Return the (x, y) coordinate for the center point of the cell that contains the specified text.  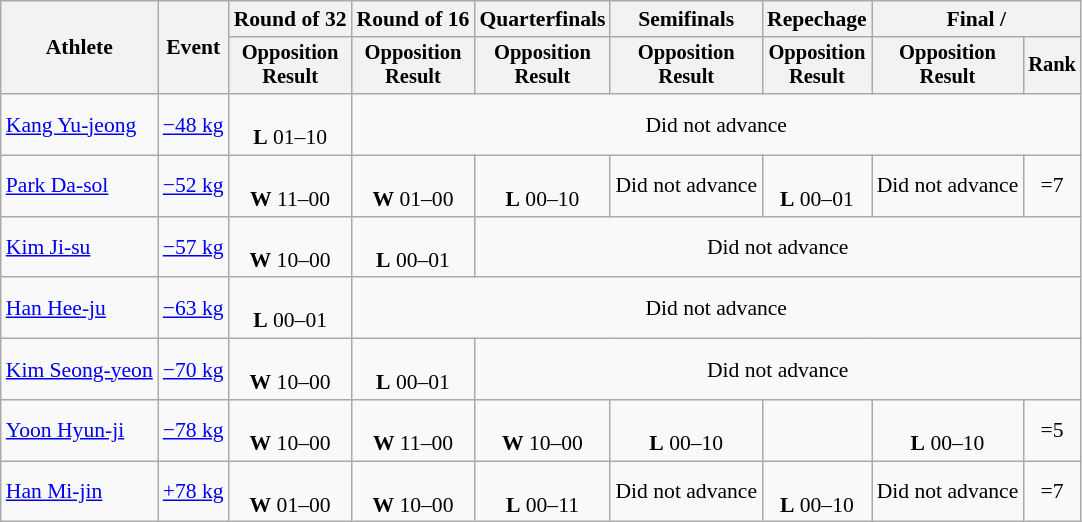
L 00–11 (542, 492)
Han Hee-ju (80, 308)
=5 (1052, 430)
Semifinals (686, 19)
Quarterfinals (542, 19)
−78 kg (194, 430)
−57 kg (194, 248)
−52 kg (194, 186)
−48 kg (194, 124)
−63 kg (194, 308)
Repechage (817, 19)
Rank (1052, 66)
Kim Ji-su (80, 248)
Yoon Hyun-ji (80, 430)
−70 kg (194, 370)
Park Da-sol (80, 186)
Round of 16 (414, 19)
+78 kg (194, 492)
Athlete (80, 48)
Final / (976, 19)
Kim Seong-yeon (80, 370)
Kang Yu-jeong (80, 124)
Han Mi-jin (80, 492)
Round of 32 (290, 19)
Event (194, 48)
L 01–10 (290, 124)
